Extract the (X, Y) coordinate from the center of the cell holding the provided text.  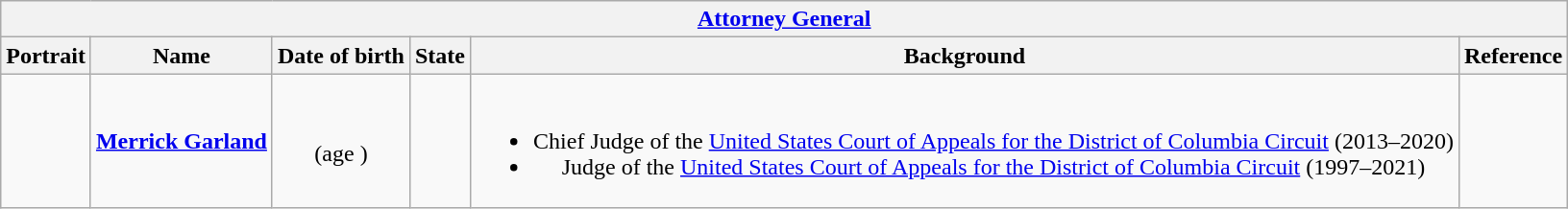
Portrait (46, 56)
(age ) (340, 141)
State (440, 56)
Reference (1512, 56)
Name (181, 56)
Date of birth (340, 56)
Background (965, 56)
Merrick Garland (181, 141)
Attorney General (784, 19)
